Return (X, Y) of the center of cell containing provided text 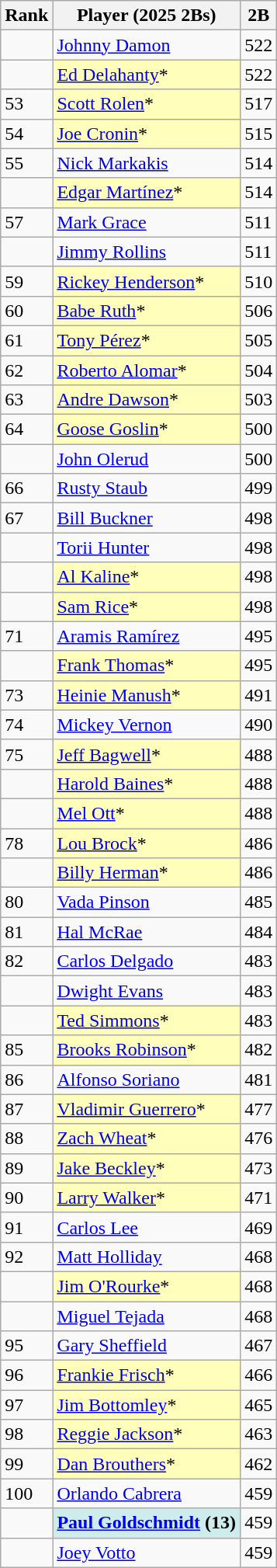
66 (26, 488)
Heinie Manush* (147, 695)
Tony Pérez* (147, 340)
86 (26, 1080)
465 (259, 1405)
Gary Sheffield (147, 1346)
504 (259, 370)
61 (26, 340)
Andre Dawson* (147, 400)
485 (259, 902)
Dan Brouthers* (147, 1464)
515 (259, 134)
Mickey Vernon (147, 725)
62 (26, 370)
53 (26, 104)
482 (259, 1050)
Carlos Delgado (147, 961)
59 (26, 281)
Hal McRae (147, 932)
477 (259, 1109)
87 (26, 1109)
Joe Cronin* (147, 134)
Sam Rice* (147, 607)
Roberto Alomar* (147, 370)
Jake Beckley* (147, 1168)
Orlando Cabrera (147, 1493)
Billy Herman* (147, 873)
100 (26, 1493)
Ted Simmons* (147, 1020)
Reggie Jackson* (147, 1434)
75 (26, 754)
503 (259, 400)
Alfonso Soriano (147, 1080)
63 (26, 400)
55 (26, 163)
Al Kaline* (147, 577)
510 (259, 281)
Bill Buckner (147, 518)
Jim Bottomley* (147, 1405)
60 (26, 311)
469 (259, 1227)
476 (259, 1139)
81 (26, 932)
90 (26, 1198)
Mark Grace (147, 222)
74 (26, 725)
Vada Pinson (147, 902)
491 (259, 695)
Lou Brock* (147, 843)
95 (26, 1346)
80 (26, 902)
Vladimir Guerrero* (147, 1109)
67 (26, 518)
89 (26, 1168)
91 (26, 1227)
Carlos Lee (147, 1227)
Dwight Evans (147, 991)
Torii Hunter (147, 548)
97 (26, 1405)
Jim O'Rourke* (147, 1286)
Rusty Staub (147, 488)
Player (2025 2Bs) (147, 16)
Mel Ott* (147, 813)
Frank Thomas* (147, 666)
64 (26, 429)
Larry Walker* (147, 1198)
506 (259, 311)
Babe Ruth* (147, 311)
Paul Goldschmidt (13) (147, 1523)
Nick Markakis (147, 163)
88 (26, 1139)
463 (259, 1434)
462 (259, 1464)
Goose Goslin* (147, 429)
Zach Wheat* (147, 1139)
Matt Holliday (147, 1257)
Scott Rolen* (147, 104)
517 (259, 104)
Brooks Robinson* (147, 1050)
499 (259, 488)
Joey Votto (147, 1552)
78 (26, 843)
Edgar Martínez* (147, 193)
57 (26, 222)
490 (259, 725)
484 (259, 932)
92 (26, 1257)
Aramis Ramírez (147, 636)
467 (259, 1346)
Johnny Damon (147, 45)
471 (259, 1198)
Jeff Bagwell* (147, 754)
54 (26, 134)
Rickey Henderson* (147, 281)
Jimmy Rollins (147, 252)
73 (26, 695)
473 (259, 1168)
82 (26, 961)
96 (26, 1375)
Ed Delahanty* (147, 75)
481 (259, 1080)
98 (26, 1434)
Frankie Frisch* (147, 1375)
Rank (26, 16)
John Olerud (147, 459)
71 (26, 636)
2B (259, 16)
Harold Baines* (147, 784)
505 (259, 340)
85 (26, 1050)
466 (259, 1375)
Miguel Tejada (147, 1316)
99 (26, 1464)
